Search for the cell housing the specified text and yield its [X, Y] center coordinate. 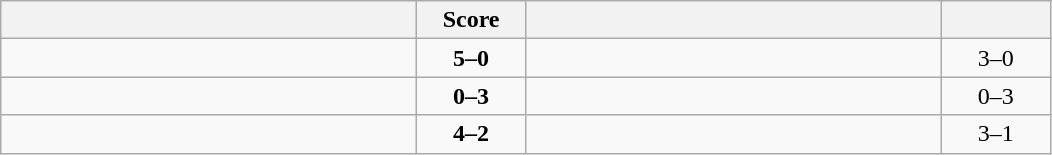
3–1 [996, 134]
Score [472, 20]
5–0 [472, 58]
4–2 [472, 134]
3–0 [996, 58]
